From the cell containing the given text, extract its center point as [x, y] coordinate. 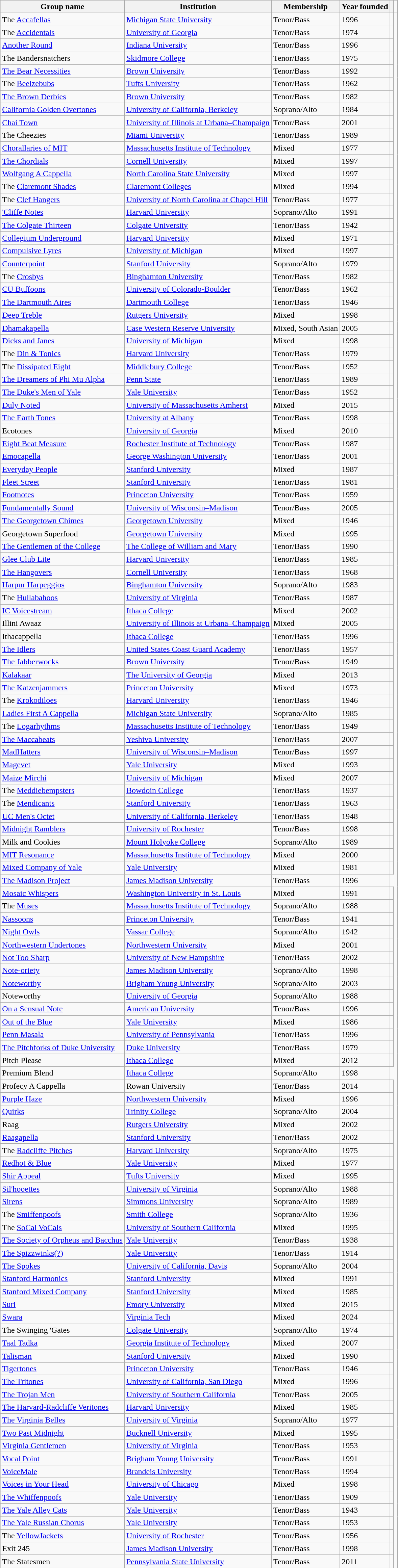
The Dreamers of Phi Mu Alpha [63, 379]
Smith College [198, 1215]
Taal Tadka [63, 1343]
Middlebury College [198, 366]
Duke University [198, 1047]
The Krokodiloes [63, 700]
1937 [365, 791]
Emory University [198, 1304]
University of Colorado-Boulder [198, 289]
Dartmouth College [198, 302]
Illini Awaaz [63, 623]
1992 [365, 71]
2010 [365, 431]
Georgetown Superfood [63, 533]
Purple Haze [63, 1099]
Maize Mirchi [63, 777]
The Yale Russian Chorus [63, 1523]
Sirens [63, 1202]
Milk and Cookies [63, 842]
University of California, Davis [198, 1266]
University at Albany [198, 418]
The University of Georgia [198, 675]
Nassoons [63, 919]
The Society of Orpheus and Bacchus [63, 1240]
Eight Beat Measure [63, 444]
University of Chicago [198, 1484]
IC Voicestream [63, 611]
1938 [365, 1240]
1986 [365, 1022]
University of North Carolina at Chapel Hill [198, 200]
Footnotes [63, 495]
Mount Holyoke College [198, 842]
MadHatters [63, 752]
Yeshiva University [198, 739]
Premium Blend [63, 1073]
1984 [365, 109]
The Earth Tones [63, 418]
Fundamentally Sound [63, 508]
The Bandersnatchers [63, 58]
Georgia Institute of Technology [198, 1343]
2003 [365, 983]
The Spokes [63, 1266]
Penn Masala [63, 1035]
1993 [365, 765]
The Smiffenpoofs [63, 1215]
The Katzenjammers [63, 688]
The Dartmouth Aires [63, 302]
1957 [365, 649]
The SoCal VoCals [63, 1227]
2014 [365, 1086]
Virginia Tech [198, 1317]
1936 [365, 1215]
1968 [365, 572]
Penn State [198, 379]
1963 [365, 803]
The Colgate Thirteen [63, 225]
Emocapella [63, 456]
Dhamakapella [63, 328]
Tigertones [63, 1368]
Trinity College [198, 1112]
The Pitchforks of Duke University [63, 1047]
The Crosbys [63, 276]
Bucknell University [198, 1433]
The Gentlemen of the College [63, 546]
Brandeis University [198, 1471]
The Hullabahoos [63, 598]
United States Coast Guard Academy [198, 649]
MIT Resonance [63, 855]
Pitch Please [63, 1060]
Everyday People [63, 469]
The Jabberwocks [63, 662]
Case Western Reserve University [198, 328]
Kalakaar [63, 675]
Year founded [365, 7]
Profecy A Cappella [63, 1086]
Claremont Colleges [198, 187]
The Beelzebubs [63, 84]
Harpur Harpeggios [63, 585]
The Yale Alley Cats [63, 1510]
Chai Town [63, 122]
1914 [365, 1253]
Exit 245 [63, 1548]
Pennsylvania State University [198, 1561]
2013 [365, 675]
Ecotones [63, 431]
Mixed, South Asian [305, 328]
The Duke's Men of Yale [63, 392]
Vocal Point [63, 1459]
The Hangovers [63, 572]
Miami University [198, 135]
Two Past Midnight [63, 1433]
The Din & Tonics [63, 353]
University of Massachusetts Amherst [198, 405]
The Harvard-Radcliffe Veritones [63, 1407]
VoiceMale [63, 1471]
The Tritones [63, 1381]
Suri [63, 1304]
The College of William and Mary [198, 546]
Wolfgang A Cappella [63, 174]
Deep Treble [63, 315]
The Madison Project [63, 880]
2012 [365, 1060]
The Statesmen [63, 1561]
Duly Noted [63, 405]
The Trojan Men [63, 1394]
Raagapella [63, 1137]
Northwestern Undertones [63, 945]
Talisman [63, 1356]
The Whiffenpoofs [63, 1497]
Group name [63, 7]
The Maccabeats [63, 739]
1948 [365, 816]
The Bear Necessities [63, 71]
1971 [365, 238]
Mixed Company of Yale [63, 868]
Institution [198, 7]
Another Round [63, 45]
Rowan University [198, 1086]
The YellowJackets [63, 1536]
'Cliffe Notes [63, 212]
Compulsive Lyres [63, 251]
Washington University in St. Louis [198, 893]
The Logarhythms [63, 726]
Not Too Sharp [63, 957]
Sil'hooettes [63, 1189]
Bowdoin College [198, 791]
Collegium Underground [63, 238]
North Carolina State University [198, 174]
George Washington University [198, 456]
California Golden Overtones [63, 109]
1943 [365, 1510]
University of California, San Diego [198, 1381]
Membership [305, 7]
Simmons University [198, 1202]
CU Buffoons [63, 289]
1956 [365, 1536]
The Swinging 'Gates [63, 1330]
The Chordials [63, 161]
Fleet Street [63, 482]
The Clef Hangers [63, 200]
1973 [365, 688]
The Muses [63, 906]
Skidmore College [198, 58]
Swara [63, 1317]
The Georgetown Chimes [63, 521]
University of New Hampshire [198, 957]
Note-oriety [63, 970]
The Claremont Shades [63, 187]
The Mendicants [63, 803]
Raag [63, 1124]
Dicks and Janes [63, 341]
Midnight Ramblers [63, 829]
The Brown Derbies [63, 97]
2011 [365, 1561]
On a Sensual Note [63, 1009]
Night Owls [63, 932]
1941 [365, 919]
Indiana University [198, 45]
Quirks [63, 1112]
The Spizzwinks(?) [63, 1253]
Chorallaries of MIT [63, 148]
The Accafellas [63, 20]
Stanford Mixed Company [63, 1292]
Counterpoint [63, 264]
University of Pennsylvania [198, 1035]
Redhot & Blue [63, 1163]
Glee Club Lite [63, 559]
1983 [365, 585]
Magevet [63, 765]
Vassar College [198, 932]
The Idlers [63, 649]
1909 [365, 1497]
Virginia Gentlemen [63, 1446]
Ithacappella [63, 636]
Stanford Harmonics [63, 1279]
Out of the Blue [63, 1022]
1959 [365, 495]
Mosaic Whispers [63, 893]
2000 [365, 855]
The Cheezies [63, 135]
UC Men's Octet [63, 816]
Shir Appeal [63, 1176]
The Dissipated Eight [63, 366]
The Virginia Belles [63, 1420]
2024 [365, 1317]
The Accidentals [63, 32]
The Meddiebempsters [63, 791]
Ladies First A Cappella [63, 713]
Rochester Institute of Technology [198, 444]
Voices in Your Head [63, 1484]
The Radcliffe Pitches [63, 1150]
American University [198, 1009]
